Capture the cell that displays the provided text and extract its [X, Y] central coordinate. 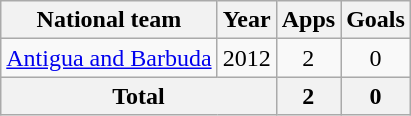
2012 [246, 58]
Apps [308, 20]
Year [246, 20]
Antigua and Barbuda [109, 58]
Total [138, 96]
National team [109, 20]
Goals [376, 20]
